Provide the (X, Y) coordinate of the cell's center where the given text is located.  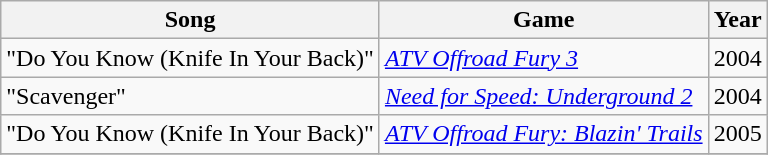
Need for Speed: Underground 2 (544, 96)
Game (544, 20)
Year (738, 20)
2005 (738, 134)
ATV Offroad Fury: Blazin' Trails (544, 134)
"Scavenger" (190, 96)
Song (190, 20)
ATV Offroad Fury 3 (544, 58)
